Capture the cell that displays the provided text and extract its [x, y] central coordinate. 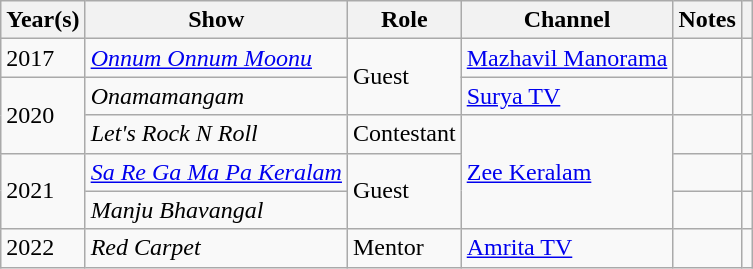
2021 [43, 191]
Year(s) [43, 20]
Zee Keralam [567, 172]
2020 [43, 115]
Role [404, 20]
Onnum Onnum Moonu [216, 58]
Surya TV [567, 96]
Mazhavil Manorama [567, 58]
Contestant [404, 134]
Manju Bhavangal [216, 210]
2017 [43, 58]
Notes [707, 20]
Sa Re Ga Ma Pa Keralam [216, 172]
Let's Rock N Roll [216, 134]
2022 [43, 248]
Amrita TV [567, 248]
Show [216, 20]
Onamamangam [216, 96]
Red Carpet [216, 248]
Mentor [404, 248]
Channel [567, 20]
